Detect which cell encompasses the target text, then output its (x, y) center coordinate. 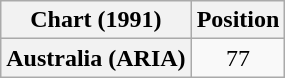
Position (238, 20)
Chart (1991) (96, 20)
77 (238, 58)
Australia (ARIA) (96, 58)
